Identify which cell holds the provided text, then report its [X, Y] central coordinate. 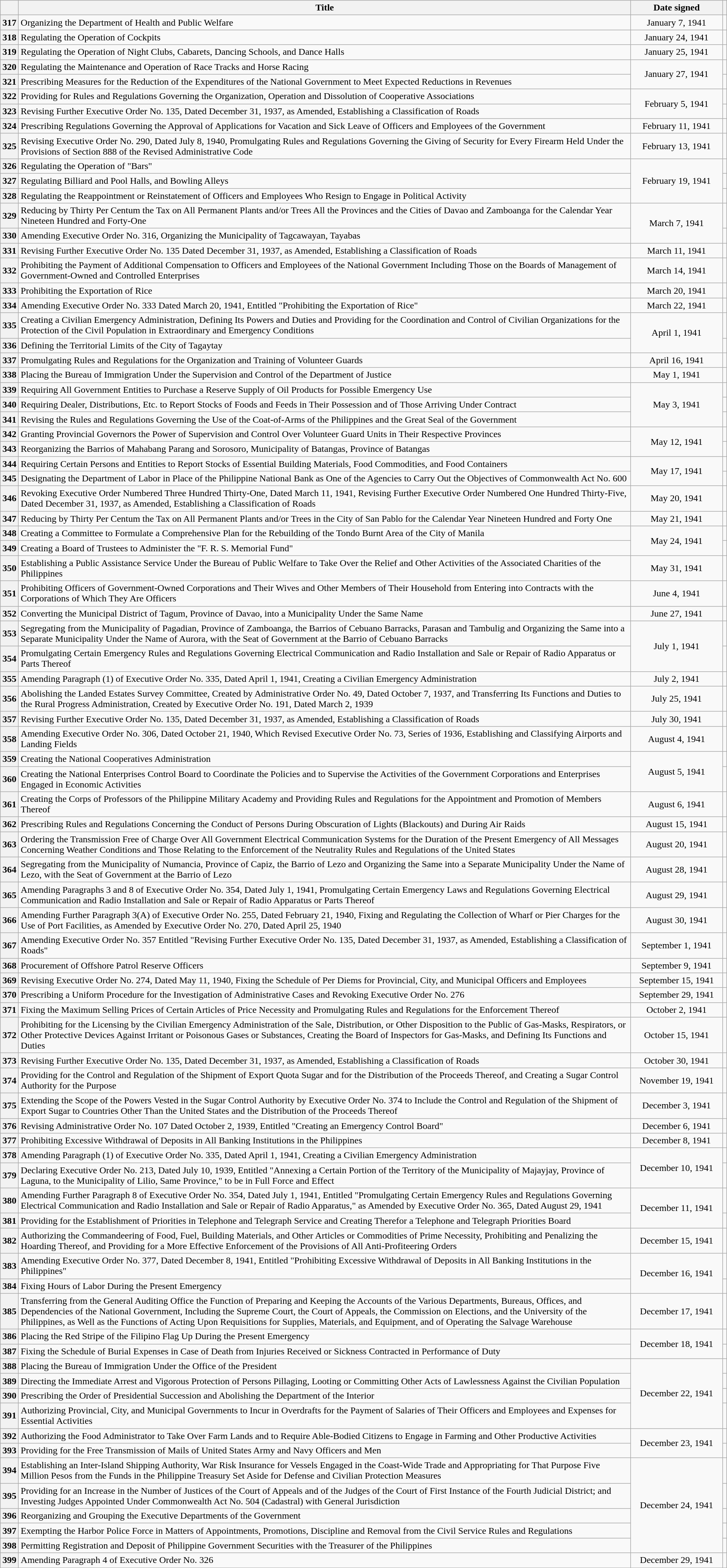
350 [9, 568]
August 20, 1941 [677, 845]
323 [9, 111]
Regulating the Maintenance and Operation of Race Tracks and Horse Racing [325, 67]
324 [9, 126]
396 [9, 1516]
December 18, 1941 [677, 1344]
August 15, 1941 [677, 824]
366 [9, 920]
January 24, 1941 [677, 37]
380 [9, 1200]
Providing for Rules and Regulations Governing the Organization, Operation and Dissolution of Cooperative Associations [325, 96]
382 [9, 1241]
397 [9, 1531]
353 [9, 633]
Placing the Red Stripe of the Filipino Flag Up During the Present Emergency [325, 1336]
388 [9, 1366]
Date signed [677, 8]
December 10, 1941 [677, 1168]
362 [9, 824]
378 [9, 1155]
July 25, 1941 [677, 699]
363 [9, 845]
May 21, 1941 [677, 519]
376 [9, 1125]
September 15, 1941 [677, 980]
February 11, 1941 [677, 126]
October 2, 1941 [677, 1010]
398 [9, 1545]
360 [9, 779]
June 27, 1941 [677, 613]
322 [9, 96]
Prohibiting the Exportation of Rice [325, 291]
340 [9, 404]
395 [9, 1496]
July 30, 1941 [677, 719]
358 [9, 739]
March 14, 1941 [677, 270]
Permitting Registration and Deposit of Philippine Government Securities with the Treasurer of the Philippines [325, 1545]
374 [9, 1080]
Fixing Hours of Labor During the Present Emergency [325, 1286]
July 1, 1941 [677, 646]
344 [9, 463]
367 [9, 946]
Providing for the Establishment of Priorities in Telephone and Telegraph Service and Creating Therefor a Telephone and Telegraph Priorities Board [325, 1221]
Regulating Billiard and Pool Halls, and Bowling Alleys [325, 181]
386 [9, 1336]
Exempting the Harbor Police Force in Matters of Appointments, Promotions, Discipline and Removal from the Civil Service Rules and Regulations [325, 1531]
347 [9, 519]
327 [9, 181]
329 [9, 216]
January 25, 1941 [677, 52]
357 [9, 719]
Regulating the Operation of Cockpits [325, 37]
Requiring Certain Persons and Entities to Report Stocks of Essential Building Materials, Food Commodities, and Food Containers [325, 463]
334 [9, 305]
Regulating the Operation of "Bars" [325, 166]
371 [9, 1010]
330 [9, 236]
December 24, 1941 [677, 1505]
March 20, 1941 [677, 291]
September 1, 1941 [677, 946]
August 4, 1941 [677, 739]
Granting Provincial Governors the Power of Supervision and Control Over Volunteer Guard Units in Their Respective Provinces [325, 434]
May 1, 1941 [677, 375]
338 [9, 375]
May 3, 1941 [677, 404]
September 29, 1941 [677, 995]
335 [9, 326]
333 [9, 291]
Placing the Bureau of Immigration Under the Supervision and Control of the Department of Justice [325, 375]
368 [9, 965]
354 [9, 659]
320 [9, 67]
Procurement of Offshore Patrol Reserve Officers [325, 965]
Converting the Municipal District of Tagum, Province of Davao, into a Municipality Under the Same Name [325, 613]
Amending Paragraph 4 of Executive Order No. 326 [325, 1560]
356 [9, 699]
383 [9, 1266]
Prescribing Measures for the Reduction of the Expenditures of the National Government to Meet Expected Reductions in Revenues [325, 82]
332 [9, 270]
337 [9, 360]
373 [9, 1060]
393 [9, 1451]
Creating a Board of Trustees to Administer the "F. R. S. Memorial Fund" [325, 548]
Revising Administrative Order No. 107 Dated October 2, 1939, Entitled "Creating an Emergency Control Board" [325, 1125]
381 [9, 1221]
387 [9, 1351]
January 27, 1941 [677, 74]
Revising Executive Order No. 274, Dated May 11, 1940, Fixing the Schedule of Per Diems for Provincial, City, and Municipal Officers and Employees [325, 980]
October 30, 1941 [677, 1060]
Prescribing Regulations Governing the Approval of Applications for Vacation and Sick Leave of Officers and Employees of the Government [325, 126]
377 [9, 1141]
March 11, 1941 [677, 251]
375 [9, 1106]
December 16, 1941 [677, 1274]
379 [9, 1176]
389 [9, 1381]
June 4, 1941 [677, 594]
Requiring Dealer, Distributions, Etc. to Report Stocks of Foods and Feeds in Their Possession and of Those Arriving Under Contract [325, 404]
December 15, 1941 [677, 1241]
331 [9, 251]
October 15, 1941 [677, 1035]
364 [9, 869]
Amending Executive Order No. 333 Dated March 20, 1941, Entitled "Prohibiting the Exportation of Rice" [325, 305]
November 19, 1941 [677, 1080]
January 7, 1941 [677, 23]
Organizing the Department of Health and Public Welfare [325, 23]
December 6, 1941 [677, 1125]
391 [9, 1416]
345 [9, 479]
February 5, 1941 [677, 104]
348 [9, 533]
February 19, 1941 [677, 181]
Promulgating Rules and Regulations for the Organization and Training of Volunteer Guards [325, 360]
August 29, 1941 [677, 895]
March 22, 1941 [677, 305]
319 [9, 52]
Prescribing the Order of Presidential Succession and Abolishing the Department of the Interior [325, 1396]
355 [9, 679]
December 23, 1941 [677, 1443]
Providing for the Free Transmission of Mails of United States Army and Navy Officers and Men [325, 1451]
Fixing the Maximum Selling Prices of Certain Articles of Price Necessity and Promulgating Rules and Regulations for the Enforcement Thereof [325, 1010]
December 17, 1941 [677, 1311]
Placing the Bureau of Immigration Under the Office of the President [325, 1366]
December 8, 1941 [677, 1141]
Amending Executive Order No. 316, Organizing the Municipality of Tagcawayan, Tayabas [325, 236]
Prohibiting Excessive Withdrawal of Deposits in All Banking Institutions in the Philippines [325, 1141]
341 [9, 419]
318 [9, 37]
May 12, 1941 [677, 441]
317 [9, 23]
April 16, 1941 [677, 360]
325 [9, 146]
February 13, 1941 [677, 146]
399 [9, 1560]
342 [9, 434]
Creating the National Cooperatives Administration [325, 759]
December 3, 1941 [677, 1106]
352 [9, 613]
392 [9, 1436]
May 17, 1941 [677, 471]
August 6, 1941 [677, 804]
343 [9, 449]
December 22, 1941 [677, 1393]
Reorganizing and Grouping the Executive Departments of the Government [325, 1516]
361 [9, 804]
339 [9, 390]
390 [9, 1396]
326 [9, 166]
Regulating the Reappointment or Reinstatement of Officers and Employees Who Resign to Engage in Political Activity [325, 195]
August 30, 1941 [677, 920]
321 [9, 82]
Prescribing Rules and Regulations Concerning the Conduct of Persons During Obscuration of Lights (Blackouts) and During Air Raids [325, 824]
May 20, 1941 [677, 499]
Fixing the Schedule of Burial Expenses in Case of Death from Injuries Received or Sickness Contracted in Performance of Duty [325, 1351]
March 7, 1941 [677, 223]
365 [9, 895]
Creating a Committee to Formulate a Comprehensive Plan for the Rebuilding of the Tondo Burnt Area of the City of Manila [325, 533]
346 [9, 499]
December 29, 1941 [677, 1560]
351 [9, 594]
Regulating the Operation of Night Clubs, Cabarets, Dancing Schools, and Dance Halls [325, 52]
Reorganizing the Barrios of Mahabang Parang and Sorosoro, Municipality of Batangas, Province of Batangas [325, 449]
359 [9, 759]
Revising Further Executive Order No. 135 Dated December 31, 1937, as Amended, Establishing a Classification of Roads [325, 251]
August 5, 1941 [677, 772]
Title [325, 8]
August 28, 1941 [677, 869]
September 9, 1941 [677, 965]
Revising the Rules and Regulations Governing the Use of the Coat-of-Arms of the Philippines and the Great Seal of the Government [325, 419]
Authorizing the Food Administrator to Take Over Farm Lands and to Require Able-Bodied Citizens to Engage in Farming and Other Productive Activities [325, 1436]
Requiring All Government Entities to Purchase a Reserve Supply of Oil Products for Possible Emergency Use [325, 390]
Defining the Territorial Limits of the City of Tagaytay [325, 345]
Prescribing a Uniform Procedure for the Investigation of Administrative Cases and Revoking Executive Order No. 276 [325, 995]
385 [9, 1311]
370 [9, 995]
336 [9, 345]
May 31, 1941 [677, 568]
369 [9, 980]
384 [9, 1286]
394 [9, 1471]
July 2, 1941 [677, 679]
May 24, 1941 [677, 541]
328 [9, 195]
349 [9, 548]
December 11, 1941 [677, 1208]
April 1, 1941 [677, 333]
372 [9, 1035]
